For the text-containing cell, return its midpoint in (x, y) coordinate format. 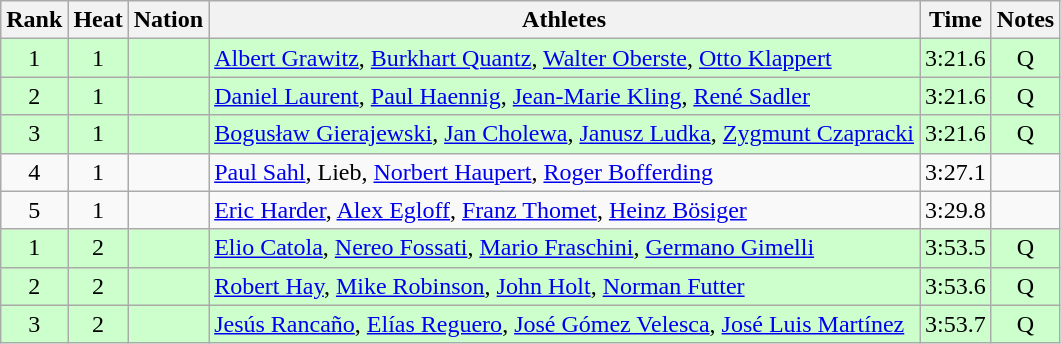
3:53.6 (956, 286)
Nation (168, 20)
Eric Harder, Alex Egloff, Franz Thomet, Heinz Bösiger (564, 210)
3:27.1 (956, 172)
Notes (1025, 20)
Jesús Rancaño, Elías Reguero, José Gómez Velesca, José Luis Martínez (564, 324)
3:53.5 (956, 248)
Paul Sahl, Lieb, Norbert Haupert, Roger Bofferding (564, 172)
Rank (34, 20)
Heat (98, 20)
Elio Catola, Nereo Fossati, Mario Fraschini, Germano Gimelli (564, 248)
Albert Grawitz, Burkhart Quantz, Walter Oberste, Otto Klappert (564, 58)
Bogusław Gierajewski, Jan Cholewa, Janusz Ludka, Zygmunt Czapracki (564, 134)
5 (34, 210)
Robert Hay, Mike Robinson, John Holt, Norman Futter (564, 286)
Daniel Laurent, Paul Haennig, Jean-Marie Kling, René Sadler (564, 96)
Time (956, 20)
3:29.8 (956, 210)
Athletes (564, 20)
3:53.7 (956, 324)
4 (34, 172)
